Return the (X, Y) coordinate for the center point of the cell that contains the specified text.  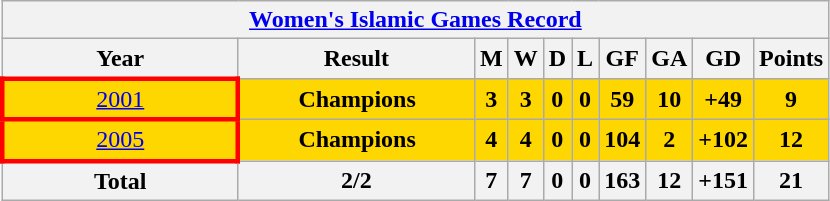
2 (670, 140)
+102 (724, 140)
GF (622, 59)
9 (792, 98)
104 (622, 140)
Points (792, 59)
Year (120, 59)
Women's Islamic Games Record (415, 20)
2001 (120, 98)
L (586, 59)
Total (120, 180)
W (526, 59)
+151 (724, 180)
GD (724, 59)
D (557, 59)
2005 (120, 140)
GA (670, 59)
10 (670, 98)
M (491, 59)
Result (356, 59)
2/2 (356, 180)
163 (622, 180)
21 (792, 180)
+49 (724, 98)
59 (622, 98)
